Determine the [X, Y] coordinate at the center of the cell enclosing the given text.  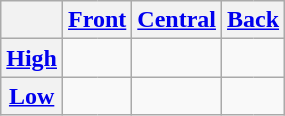
Back [254, 20]
High [32, 58]
Central [177, 20]
Front [98, 20]
Low [32, 96]
